Locate the cell with the specified text and output its [x, y] center coordinate. 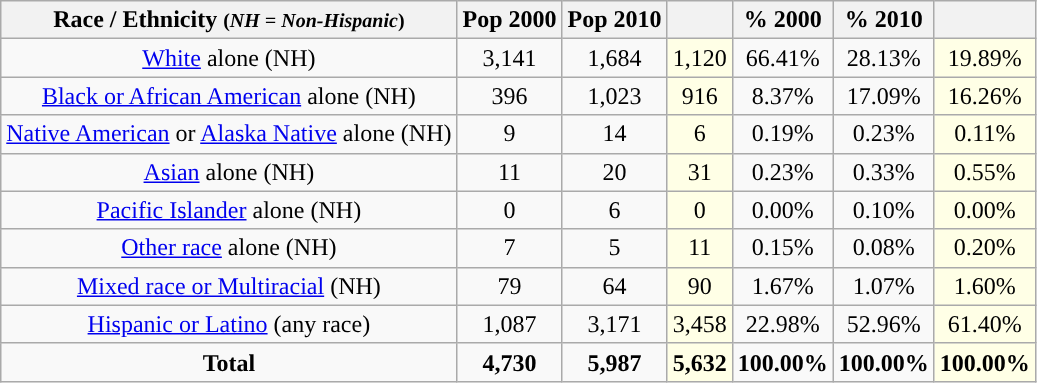
66.41% [782, 58]
1.60% [984, 286]
1.07% [884, 286]
1,087 [510, 324]
5 [614, 248]
White alone (NH) [229, 58]
3,171 [614, 324]
28.13% [884, 58]
Black or African American alone (NH) [229, 96]
22.98% [782, 324]
64 [614, 286]
90 [700, 286]
19.89% [984, 58]
Mixed race or Multiracial (NH) [229, 286]
0.08% [884, 248]
Race / Ethnicity (NH = Non-Hispanic) [229, 20]
916 [700, 96]
0.20% [984, 248]
5,987 [614, 362]
0.15% [782, 248]
Pop 2010 [614, 20]
52.96% [884, 324]
20 [614, 172]
7 [510, 248]
Asian alone (NH) [229, 172]
17.09% [884, 96]
Pop 2000 [510, 20]
1,023 [614, 96]
Other race alone (NH) [229, 248]
79 [510, 286]
8.37% [782, 96]
9 [510, 134]
3,458 [700, 324]
1.67% [782, 286]
0.10% [884, 210]
% 2010 [884, 20]
5,632 [700, 362]
1,684 [614, 58]
0.55% [984, 172]
Pacific Islander alone (NH) [229, 210]
31 [700, 172]
Native American or Alaska Native alone (NH) [229, 134]
0.19% [782, 134]
0.11% [984, 134]
4,730 [510, 362]
3,141 [510, 58]
396 [510, 96]
% 2000 [782, 20]
16.26% [984, 96]
14 [614, 134]
0.33% [884, 172]
61.40% [984, 324]
Hispanic or Latino (any race) [229, 324]
Total [229, 362]
1,120 [700, 58]
